Extract the [X, Y] coordinate from the center of the cell holding the provided text.  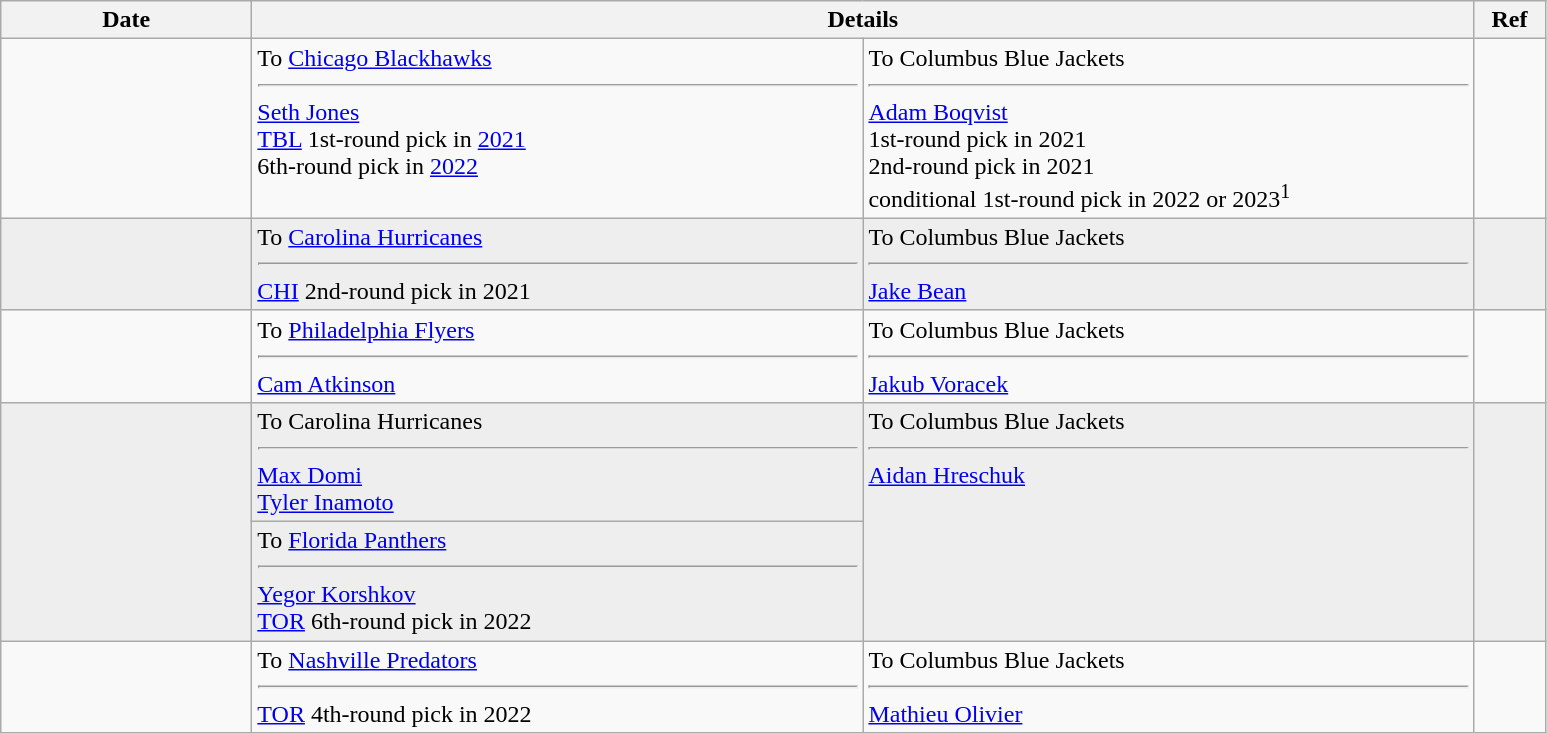
Details [863, 20]
To Columbus Blue JacketsJake Bean [1168, 264]
To Chicago BlackhawksSeth JonesTBL 1st-round pick in 20216th-round pick in 2022 [558, 129]
To Columbus Blue JacketsJakub Voracek [1168, 356]
To Columbus Blue JacketsAidan Hreschuk [1168, 521]
To Columbus Blue JacketsMathieu Olivier [1168, 687]
Ref [1510, 20]
To Nashville PredatorsTOR 4th-round pick in 2022 [558, 687]
To Philadelphia FlyersCam Atkinson [558, 356]
To Columbus Blue JacketsAdam Boqvist1st-round pick in 20212nd-round pick in 2021conditional 1st-round pick in 2022 or 20231 [1168, 129]
To Carolina HurricanesCHI 2nd-round pick in 2021 [558, 264]
Date [126, 20]
To Florida PanthersYegor KorshkovTOR 6th-round pick in 2022 [558, 582]
To Carolina HurricanesMax DomiTyler Inamoto [558, 462]
